Search for the cell housing the specified text and yield its [X, Y] center coordinate. 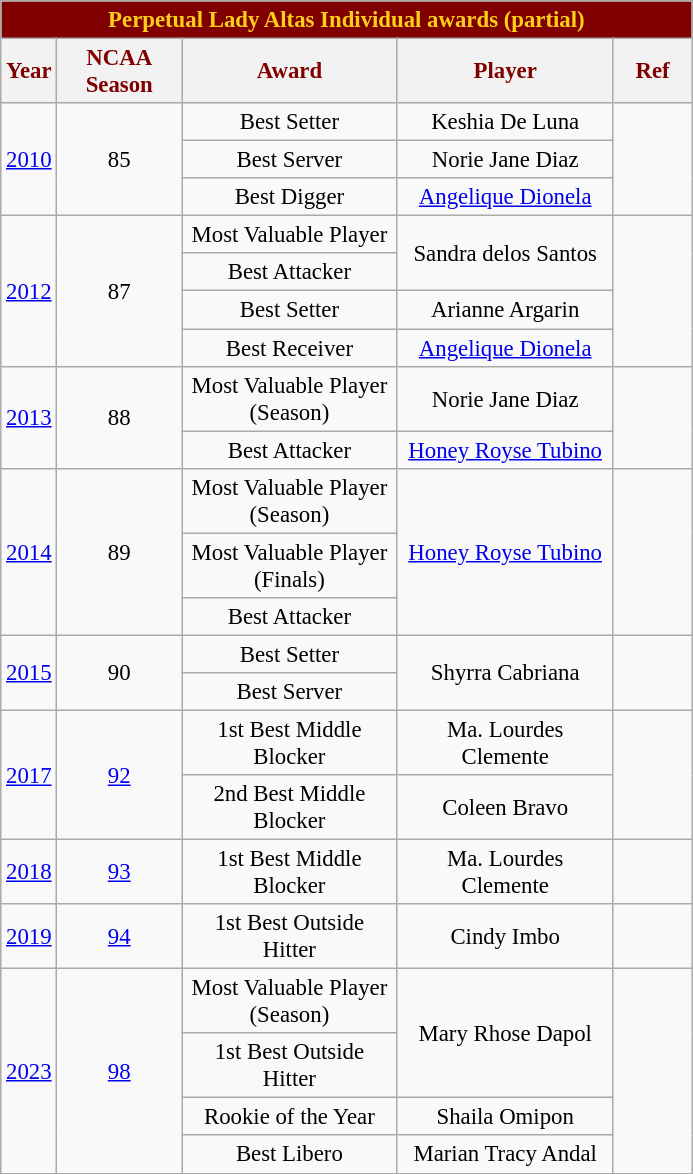
2013 [29, 417]
2nd Best Middle Blocker [290, 808]
2017 [29, 774]
93 [120, 872]
89 [120, 552]
85 [120, 160]
Mary Rhose Dapol [505, 1034]
2012 [29, 291]
NCAA Season [120, 72]
Rookie of the Year [290, 1117]
2023 [29, 1071]
Cindy Imbo [505, 936]
Marian Tracy Andal [505, 1155]
2015 [29, 672]
92 [120, 774]
2018 [29, 872]
Best Receiver [290, 348]
Arianne Argarin [505, 310]
Perpetual Lady Altas Individual awards (partial) [346, 20]
Ref [652, 72]
87 [120, 291]
94 [120, 936]
Most Valuable Player [290, 235]
Keshia De Luna [505, 122]
Year [29, 72]
98 [120, 1071]
Most Valuable Player (Finals) [290, 566]
2010 [29, 160]
Coleen Bravo [505, 808]
2014 [29, 552]
Best Digger [290, 197]
Shaila Omipon [505, 1117]
Best Libero [290, 1155]
88 [120, 417]
Award [290, 72]
90 [120, 672]
Sandra delos Santos [505, 254]
Player [505, 72]
Shyrra Cabriana [505, 672]
2019 [29, 936]
